Return the (x, y) coordinate for the center point of the cell that contains the specified text.  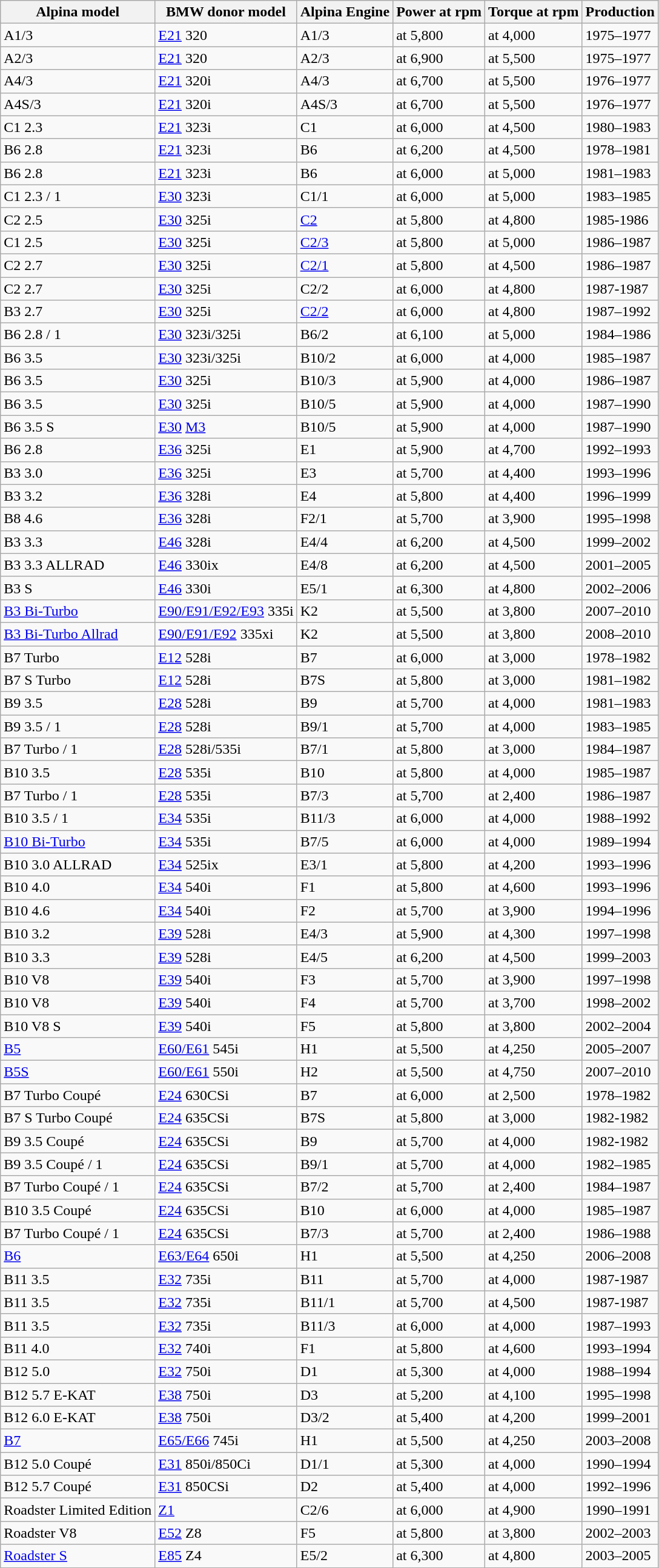
E46 328i (226, 542)
B7/5 (345, 842)
at 4,300 (534, 934)
B10 V8 S (78, 1026)
Z1 (226, 1510)
1981–1982 (620, 680)
E65/E66 745i (226, 1441)
E85 Z4 (226, 1556)
E1 (345, 450)
Alpina model (78, 12)
at 5,200 (439, 1394)
1982–1985 (620, 1164)
D2 (345, 1487)
at 2,500 (534, 1095)
D1 (345, 1371)
E4 (345, 496)
B7 S Turbo (78, 680)
2008–2010 (620, 634)
B3 3.3 (78, 542)
B3 Bi-Turbo Allrad (78, 634)
at 4,100 (534, 1394)
2002–2004 (620, 1026)
E31 850CSi (226, 1487)
B5S (78, 1072)
C2/3 (345, 242)
B7/2 (345, 1187)
D1/1 (345, 1464)
B6/2 (345, 335)
D3/2 (345, 1418)
B6 3.5 S (78, 427)
B3 3.3 ALLRAD (78, 565)
Roadster Limited Edition (78, 1510)
E46 330i (226, 588)
1994–1996 (620, 911)
1987–1992 (620, 312)
C1 2.3 (78, 127)
B10/3 (345, 381)
Roadster S (78, 1556)
C1 2.5 (78, 242)
at 4,900 (534, 1510)
B10 4.0 (78, 888)
Power at rpm (439, 12)
B8 4.6 (78, 519)
B10 Bi-Turbo (78, 842)
E5/1 (345, 588)
B7/1 (345, 749)
D3 (345, 1394)
F4 (345, 1003)
B10 3.5 / 1 (78, 819)
E31 850i/850Ci (226, 1464)
C2 (345, 219)
E24 630CSi (226, 1095)
2002–2006 (620, 588)
B9 3.5 Coupé / 1 (78, 1164)
1989–1994 (620, 842)
1987–1993 (620, 1325)
at 3,700 (534, 1003)
B7 S Turbo Coupé (78, 1118)
F2 (345, 911)
E4/8 (345, 565)
E32 740i (226, 1348)
2003–2008 (620, 1441)
B3 3.0 (78, 473)
B3 2.7 (78, 312)
B12 5.0 Coupé (78, 1464)
B10 3.0 ALLRAD (78, 865)
F3 (345, 980)
1990–1994 (620, 1464)
B10 3.5 Coupé (78, 1210)
1999–2001 (620, 1418)
B10/2 (345, 358)
B10 3.3 (78, 957)
2003–2005 (620, 1556)
B3 3.2 (78, 496)
Torque at rpm (534, 12)
B10 3.5 (78, 772)
B9 3.5 Coupé (78, 1141)
Production (620, 12)
C2/6 (345, 1510)
1999–2003 (620, 957)
B3 S (78, 588)
E3 (345, 473)
E34 525ix (226, 865)
B12 5.7 Coupé (78, 1487)
Roadster V8 (78, 1533)
E30 323i (226, 196)
E3/1 (345, 865)
at 6,100 (439, 335)
E90/E91/E92 335xi (226, 634)
at 6,900 (439, 58)
E4/3 (345, 934)
1984–1986 (620, 335)
E4/5 (345, 957)
C1/1 (345, 196)
C2/1 (345, 265)
E52 Z8 (226, 1533)
C1 (345, 127)
B6 2.8 / 1 (78, 335)
2001–2005 (620, 565)
1985-1986 (620, 219)
H2 (345, 1072)
B12 6.0 E-KAT (78, 1418)
B10 3.2 (78, 934)
E30 M3 (226, 427)
E4/4 (345, 542)
E90/E91/E92/E93 335i (226, 611)
B7 Turbo Coupé (78, 1095)
1999–2002 (620, 542)
F2/1 (345, 519)
E60/E61 550i (226, 1072)
B5 (78, 1049)
1980–1983 (620, 127)
E63/E64 650i (226, 1256)
1978–1981 (620, 150)
1986–1988 (620, 1233)
E5/2 (345, 1556)
B9 3.5 (78, 703)
E46 330ix (226, 565)
1992–1996 (620, 1487)
2006–2008 (620, 1256)
E28 528i/535i (226, 749)
C2 2.5 (78, 219)
1993–1994 (620, 1348)
1992–1993 (620, 450)
B3 Bi-Turbo (78, 611)
1996–1999 (620, 496)
B10 4.6 (78, 911)
B12 5.0 (78, 1371)
BMW donor model (226, 12)
B9 3.5 / 1 (78, 726)
B7 Turbo (78, 657)
1990–1991 (620, 1510)
B12 5.7 E-KAT (78, 1394)
C1 2.3 / 1 (78, 196)
B11 (345, 1279)
2005–2007 (620, 1049)
E60/E61 545i (226, 1049)
B11 4.0 (78, 1348)
at 4,750 (534, 1072)
at 4,700 (534, 450)
Alpina Engine (345, 12)
E32 750i (226, 1371)
1988–1992 (620, 819)
1998–2002 (620, 1003)
2002–2003 (620, 1533)
1988–1994 (620, 1371)
B11/1 (345, 1302)
